Capture the cell that displays the provided text and extract its [X, Y] central coordinate. 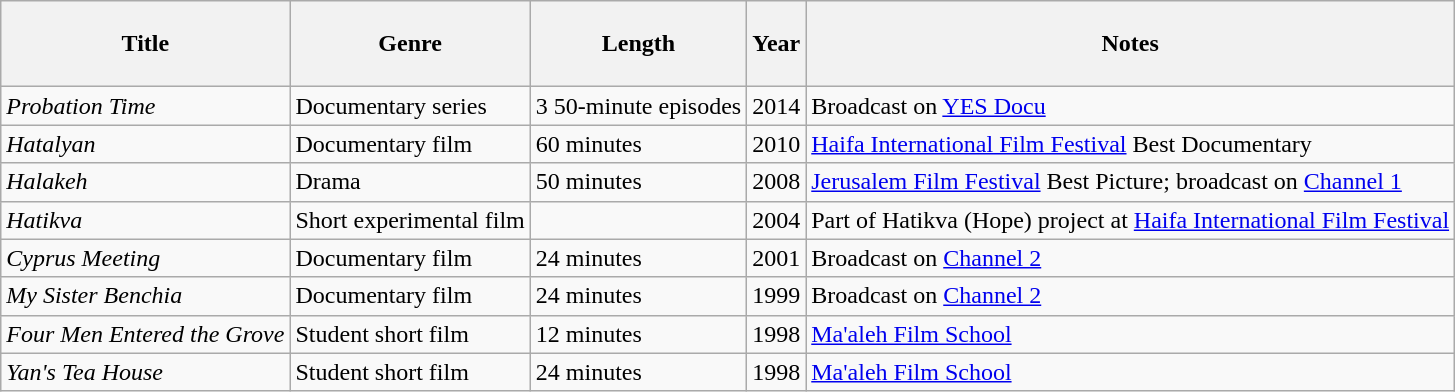
Part of Hatikva (Hope) project at Haifa International Film Festival [1130, 220]
2014 [776, 106]
Documentary series [410, 106]
3 50-minute episodes [638, 106]
Hatalyan [146, 144]
Yan's Tea House [146, 372]
Probation Time [146, 106]
Title [146, 44]
2004 [776, 220]
Year [776, 44]
Halakeh [146, 182]
2001 [776, 258]
12 minutes [638, 334]
Cyprus Meeting [146, 258]
Hatikva [146, 220]
Jerusalem Film Festival Best Picture; broadcast on Channel 1 [1130, 182]
My Sister Benchia [146, 296]
Genre [410, 44]
1999 [776, 296]
Drama [410, 182]
Notes [1130, 44]
2008 [776, 182]
Broadcast on YES Docu [1130, 106]
50 minutes [638, 182]
60 minutes [638, 144]
Four Men Entered the Grove [146, 334]
Length [638, 44]
2010 [776, 144]
Short experimental film [410, 220]
Haifa International Film Festival Best Documentary [1130, 144]
